For the text-containing cell, return its midpoint in [x, y] coordinate format. 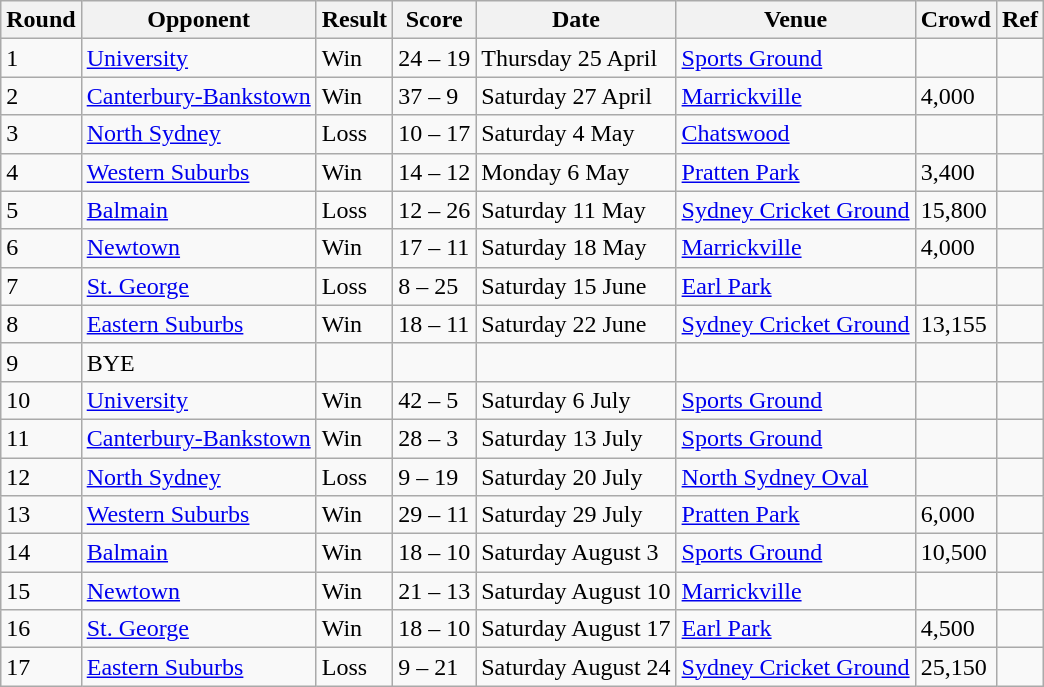
9 – 19 [434, 477]
Saturday August 3 [576, 553]
12 [41, 477]
10 [41, 400]
42 – 5 [434, 400]
Saturday 11 May [576, 210]
29 – 11 [434, 515]
14 – 12 [434, 172]
8 – 25 [434, 286]
Chatswood [796, 134]
9 – 21 [434, 667]
Saturday 4 May [576, 134]
13,155 [956, 324]
Opponent [198, 20]
Ref [1020, 20]
Venue [796, 20]
4 [41, 172]
10,500 [956, 553]
15,800 [956, 210]
4,500 [956, 629]
Saturday 13 July [576, 438]
Saturday 18 May [576, 248]
9 [41, 362]
2 [41, 96]
Saturday August 24 [576, 667]
14 [41, 553]
16 [41, 629]
1 [41, 58]
Saturday 6 July [576, 400]
24 – 19 [434, 58]
BYE [198, 362]
10 – 17 [434, 134]
12 – 26 [434, 210]
11 [41, 438]
Saturday 27 April [576, 96]
37 – 9 [434, 96]
17 – 11 [434, 248]
Crowd [956, 20]
Saturday August 10 [576, 591]
21 – 13 [434, 591]
18 – 11 [434, 324]
Saturday 15 June [576, 286]
3 [41, 134]
3,400 [956, 172]
Thursday 25 April [576, 58]
15 [41, 591]
Saturday 29 July [576, 515]
8 [41, 324]
Saturday 20 July [576, 477]
6 [41, 248]
25,150 [956, 667]
Monday 6 May [576, 172]
5 [41, 210]
North Sydney Oval [796, 477]
Score [434, 20]
Saturday 22 June [576, 324]
Saturday August 17 [576, 629]
17 [41, 667]
Date [576, 20]
7 [41, 286]
Result [354, 20]
13 [41, 515]
Round [41, 20]
6,000 [956, 515]
28 – 3 [434, 438]
